Scan for the cell matching the given text and deliver its [x, y] coordinate at center. 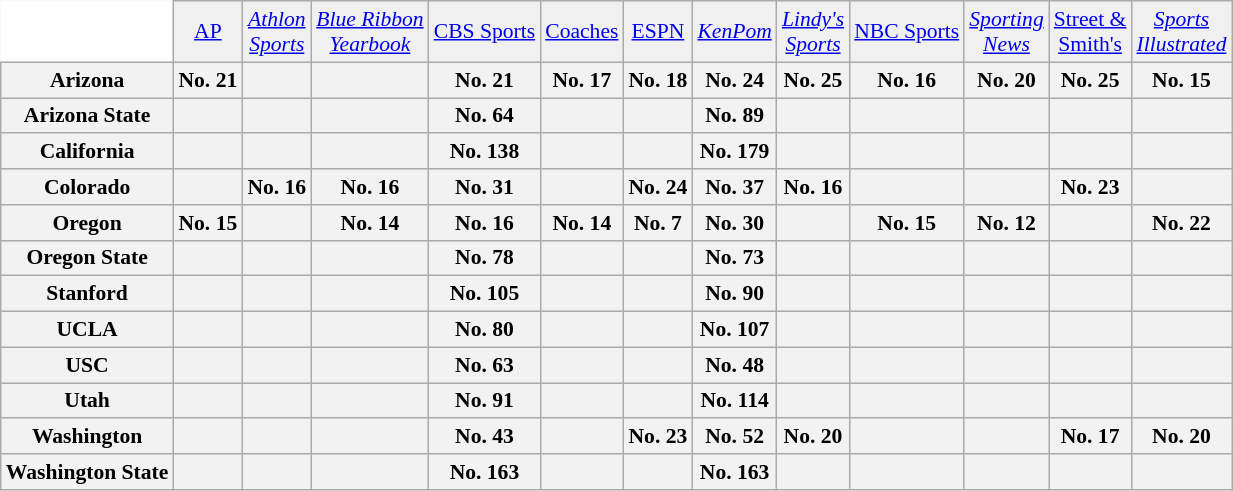
Washington [88, 437]
Blue RibbonYearbook [370, 32]
No. 37 [734, 187]
Coaches [582, 32]
ESPN [658, 32]
Oregon State [88, 258]
No. 107 [734, 330]
No. 78 [485, 258]
Stanford [88, 294]
No. 90 [734, 294]
No. 31 [485, 187]
No. 7 [658, 223]
KenPom [734, 32]
CBS Sports [485, 32]
No. 73 [734, 258]
No. 63 [485, 365]
No. 114 [734, 401]
No. 138 [485, 152]
No. 52 [734, 437]
UCLA [88, 330]
Colorado [88, 187]
No. 43 [485, 437]
AP [208, 32]
No. 105 [485, 294]
USC [88, 365]
SportingNews [1006, 32]
No. 91 [485, 401]
NBC Sports [906, 32]
SportsIllustrated [1181, 32]
No. 48 [734, 365]
No. 179 [734, 152]
Street &Smith's [1090, 32]
Lindy'sSports [813, 32]
Oregon [88, 223]
No. 80 [485, 330]
No. 30 [734, 223]
Arizona State [88, 116]
No. 22 [1181, 223]
No. 12 [1006, 223]
No. 64 [485, 116]
Arizona [88, 80]
AthlonSports [276, 32]
Utah [88, 401]
California [88, 152]
No. 89 [734, 116]
Washington State [88, 472]
No. 18 [658, 80]
